Determine the [x, y] coordinate at the center of the cell enclosing the given text.  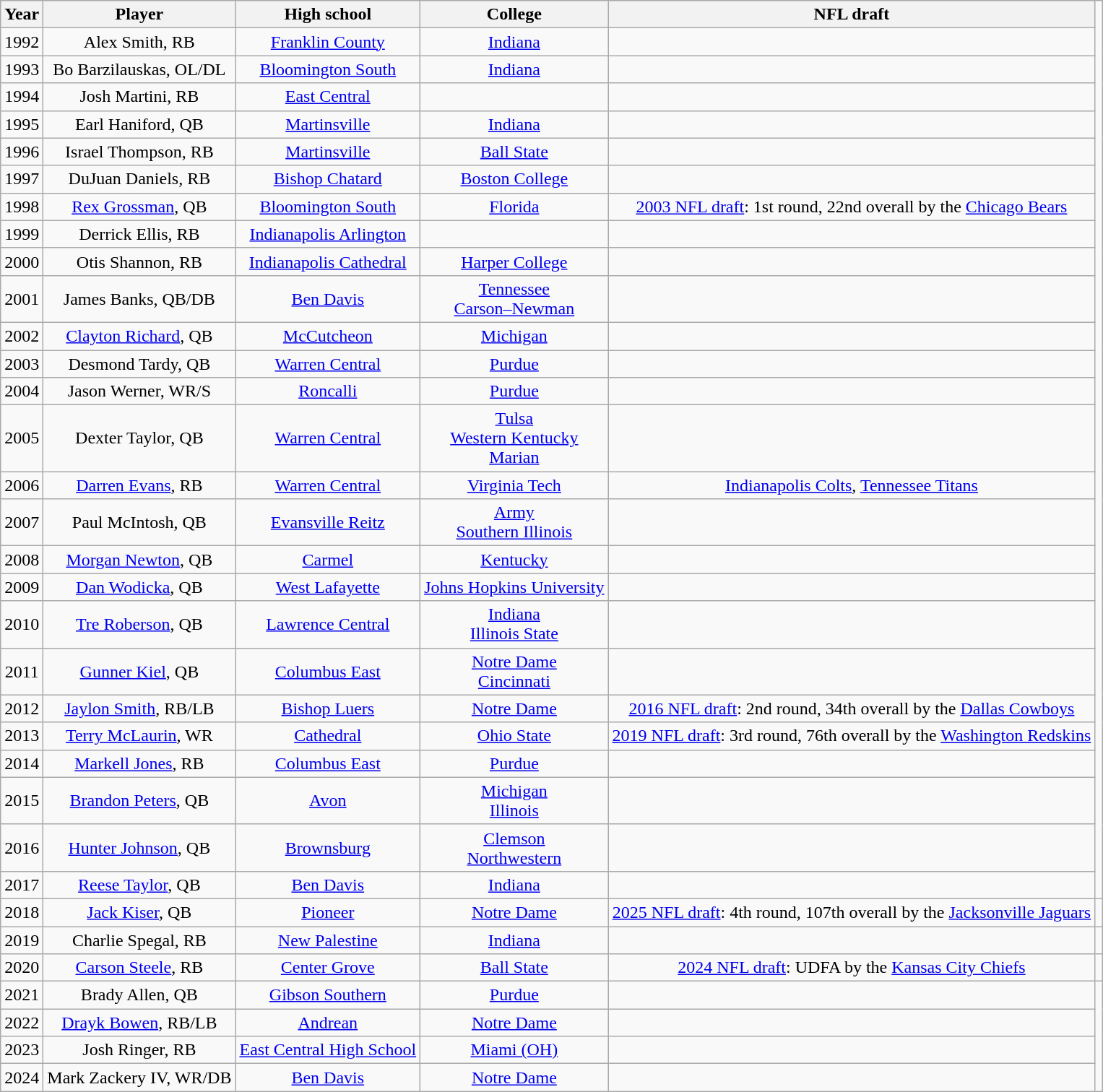
1998 [22, 207]
2002 [22, 336]
2020 [22, 968]
MichiganIllinois [514, 800]
2001 [22, 299]
Gibson Southern [328, 995]
2006 [22, 485]
Year [22, 14]
2012 [22, 708]
Indianapolis Arlington [328, 234]
Terry McLaurin, WR [139, 736]
Rex Grossman, QB [139, 207]
2017 [22, 885]
TulsaWestern KentuckyMarian [514, 438]
Brownsburg [328, 848]
2025 NFL draft: 4th round, 107th overall by the Jacksonville Jaguars [852, 912]
Darren Evans, RB [139, 485]
Harper College [514, 261]
Charlie Spegal, RB [139, 940]
Mark Zackery IV, WR/DB [139, 1078]
2005 [22, 438]
Dan Wodicka, QB [139, 587]
Franklin County [328, 42]
1996 [22, 152]
Otis Shannon, RB [139, 261]
2008 [22, 560]
Bishop Chatard [328, 179]
ArmySouthern Illinois [514, 523]
Josh Ringer, RB [139, 1050]
Morgan Newton, QB [139, 560]
2003 NFL draft: 1st round, 22nd overall by the Chicago Bears [852, 207]
1993 [22, 69]
IndianaIllinois State [514, 624]
West Lafayette [328, 587]
East Central [328, 97]
2000 [22, 261]
Michigan [514, 336]
Dexter Taylor, QB [139, 438]
2004 [22, 391]
2018 [22, 912]
Ohio State [514, 736]
James Banks, QB/DB [139, 299]
Derrick Ellis, RB [139, 234]
TennesseeCarson–Newman [514, 299]
Bishop Luers [328, 708]
2011 [22, 672]
Cathedral [328, 736]
College [514, 14]
East Central High School [328, 1050]
McCutcheon [328, 336]
Israel Thompson, RB [139, 152]
Miami (OH) [514, 1050]
Notre DameCincinnati [514, 672]
Carson Steele, RB [139, 968]
Jack Kiser, QB [139, 912]
Player [139, 14]
Avon [328, 800]
1992 [22, 42]
Johns Hopkins University [514, 587]
2010 [22, 624]
Desmond Tardy, QB [139, 363]
Clayton Richard, QB [139, 336]
Boston College [514, 179]
2016 [22, 848]
Florida [514, 207]
Center Grove [328, 968]
2021 [22, 995]
Paul McIntosh, QB [139, 523]
Bo Barzilauskas, OL/DL [139, 69]
Lawrence Central [328, 624]
Alex Smith, RB [139, 42]
2003 [22, 363]
Hunter Johnson, QB [139, 848]
Gunner Kiel, QB [139, 672]
Indianapolis Colts, Tennessee Titans [852, 485]
2013 [22, 736]
Indianapolis Cathedral [328, 261]
Kentucky [514, 560]
2009 [22, 587]
2014 [22, 763]
Tre Roberson, QB [139, 624]
Reese Taylor, QB [139, 885]
1997 [22, 179]
DuJuan Daniels, RB [139, 179]
NFL draft [852, 14]
2023 [22, 1050]
Brady Allen, QB [139, 995]
Jaylon Smith, RB/LB [139, 708]
Markell Jones, RB [139, 763]
2019 NFL draft: 3rd round, 76th overall by the Washington Redskins [852, 736]
Roncalli [328, 391]
ClemsonNorthwestern [514, 848]
1999 [22, 234]
Carmel [328, 560]
Virginia Tech [514, 485]
Pioneer [328, 912]
New Palestine [328, 940]
2016 NFL draft: 2nd round, 34th overall by the Dallas Cowboys [852, 708]
Drayk Bowen, RB/LB [139, 1023]
Evansville Reitz [328, 523]
Andrean [328, 1023]
Jason Werner, WR/S [139, 391]
Brandon Peters, QB [139, 800]
2022 [22, 1023]
2019 [22, 940]
2024 NFL draft: UDFA by the Kansas City Chiefs [852, 968]
Earl Haniford, QB [139, 124]
2015 [22, 800]
1994 [22, 97]
2007 [22, 523]
1995 [22, 124]
Josh Martini, RB [139, 97]
2024 [22, 1078]
High school [328, 14]
